Return (x, y) of the center of cell containing provided text 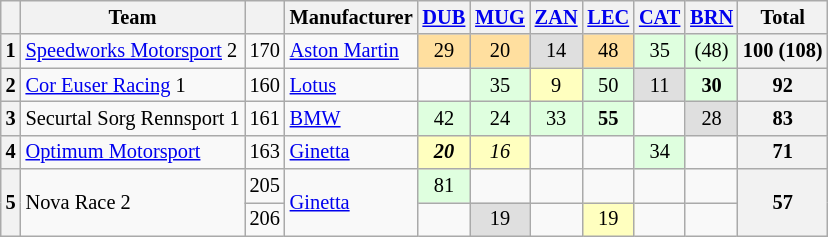
CAT (660, 17)
Lotus (352, 85)
48 (608, 51)
170 (265, 51)
Speedworks Motorsport 2 (133, 51)
DUB (444, 17)
9 (556, 85)
4 (11, 152)
71 (783, 152)
83 (783, 118)
100 (108) (783, 51)
Manufacturer (352, 17)
Team (133, 17)
50 (608, 85)
14 (556, 51)
1 (11, 51)
33 (556, 118)
Securtal Sorg Rennsport 1 (133, 118)
BMW (352, 118)
Total (783, 17)
LEC (608, 17)
28 (712, 118)
55 (608, 118)
BRN (712, 17)
Aston Martin (352, 51)
2 (11, 85)
92 (783, 85)
MUG (500, 17)
Cor Euser Racing 1 (133, 85)
205 (265, 186)
11 (660, 85)
5 (11, 202)
42 (444, 118)
Nova Race 2 (133, 202)
57 (783, 202)
30 (712, 85)
3 (11, 118)
24 (500, 118)
81 (444, 186)
29 (444, 51)
(48) (712, 51)
16 (500, 152)
163 (265, 152)
160 (265, 85)
34 (660, 152)
ZAN (556, 17)
Optimum Motorsport (133, 152)
161 (265, 118)
206 (265, 219)
